From the cell containing the given text, extract its center point as [X, Y] coordinate. 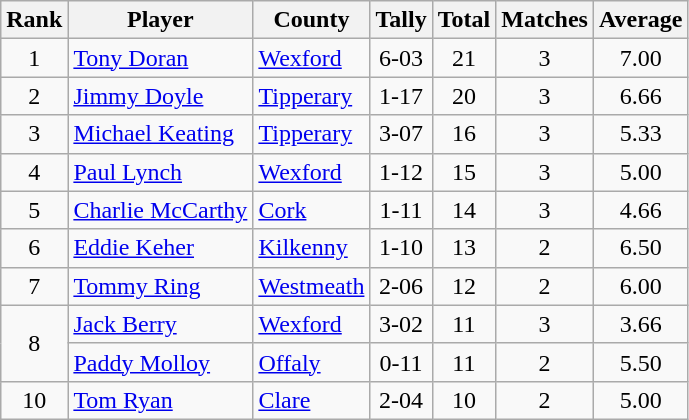
6.50 [640, 248]
7.00 [640, 58]
20 [464, 96]
Paddy Molloy [160, 362]
2-04 [401, 400]
16 [464, 134]
Eddie Keher [160, 248]
15 [464, 172]
Tony Doran [160, 58]
3-02 [401, 324]
5.33 [640, 134]
County [312, 20]
3.66 [640, 324]
6.00 [640, 286]
Cork [312, 210]
Average [640, 20]
Paul Lynch [160, 172]
1-12 [401, 172]
Tommy Ring [160, 286]
21 [464, 58]
Kilkenny [312, 248]
7 [34, 286]
1-17 [401, 96]
Rank [34, 20]
3-07 [401, 134]
Player [160, 20]
5 [34, 210]
14 [464, 210]
Total [464, 20]
1-11 [401, 210]
4.66 [640, 210]
2-06 [401, 286]
8 [34, 343]
13 [464, 248]
Westmeath [312, 286]
6.66 [640, 96]
4 [34, 172]
Jack Berry [160, 324]
0-11 [401, 362]
Tally [401, 20]
1-10 [401, 248]
Michael Keating [160, 134]
Charlie McCarthy [160, 210]
Clare [312, 400]
5.50 [640, 362]
6 [34, 248]
6-03 [401, 58]
1 [34, 58]
Jimmy Doyle [160, 96]
12 [464, 286]
Offaly [312, 362]
Matches [545, 20]
Tom Ryan [160, 400]
